From the cell containing the given text, extract its center point as (X, Y) coordinate. 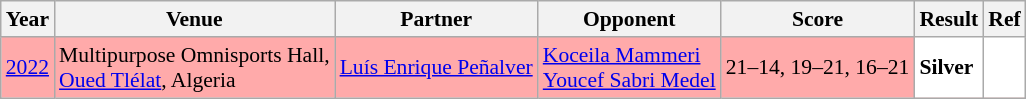
Luís Enrique Peñalver (436, 68)
Koceila Mammeri Youcef Sabri Medel (630, 68)
Result (948, 19)
2022 (28, 68)
Year (28, 19)
Silver (948, 68)
Venue (194, 19)
Score (818, 19)
Ref (1004, 19)
Multipurpose Omnisports Hall,Oued Tlélat, Algeria (194, 68)
21–14, 19–21, 16–21 (818, 68)
Partner (436, 19)
Opponent (630, 19)
